Pinpoint the cell where the given text exists, returning its [x, y] midpoint coordinate. 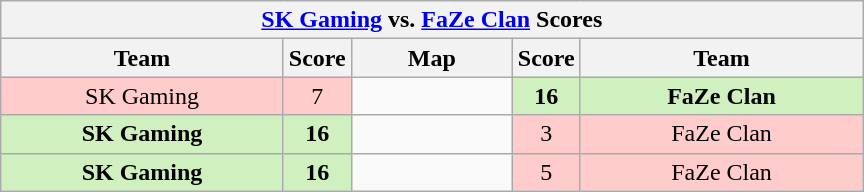
5 [546, 172]
SK Gaming vs. FaZe Clan Scores [432, 20]
3 [546, 134]
7 [317, 96]
Map [432, 58]
